Extract the (X, Y) coordinate from the center of the cell holding the provided text.  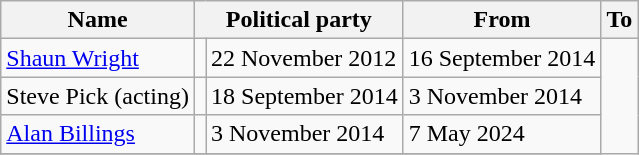
Steve Pick (acting) (98, 96)
Name (98, 20)
7 May 2024 (502, 134)
22 November 2012 (305, 58)
Political party (298, 20)
Alan Billings (98, 134)
18 September 2014 (305, 96)
From (502, 20)
16 September 2014 (502, 58)
To (620, 20)
Shaun Wright (98, 58)
